Return the (x, y) coordinate for the center point of the cell that contains the specified text.  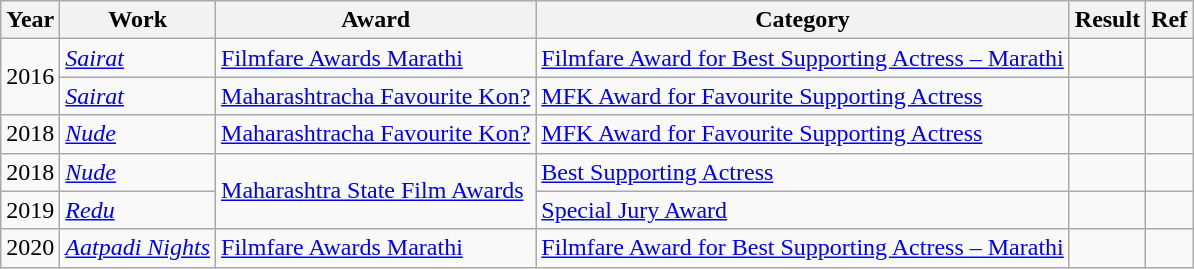
Maharashtra State Film Awards (376, 191)
2020 (30, 248)
Work (138, 20)
Redu (138, 210)
Result (1107, 20)
Aatpadi Nights (138, 248)
Special Jury Award (802, 210)
Best Supporting Actress (802, 172)
Year (30, 20)
Ref (1170, 20)
2019 (30, 210)
2016 (30, 77)
Award (376, 20)
Category (802, 20)
